Detect which cell encompasses the target text, then output its [X, Y] center coordinate. 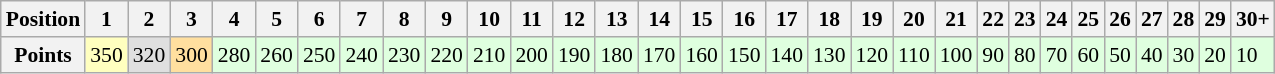
180 [616, 55]
26 [1120, 19]
210 [490, 55]
200 [532, 55]
19 [872, 19]
40 [1152, 55]
18 [830, 19]
7 [362, 19]
240 [362, 55]
90 [993, 55]
Points [43, 55]
9 [446, 19]
280 [234, 55]
170 [660, 55]
30 [1184, 55]
13 [616, 19]
3 [192, 19]
27 [1152, 19]
320 [150, 55]
50 [1120, 55]
140 [786, 55]
29 [1215, 19]
23 [1025, 19]
12 [574, 19]
100 [956, 55]
130 [830, 55]
1 [106, 19]
350 [106, 55]
16 [744, 19]
120 [872, 55]
21 [956, 19]
6 [320, 19]
14 [660, 19]
22 [993, 19]
25 [1088, 19]
15 [702, 19]
8 [404, 19]
2 [150, 19]
230 [404, 55]
190 [574, 55]
80 [1025, 55]
4 [234, 19]
28 [1184, 19]
11 [532, 19]
160 [702, 55]
300 [192, 55]
Position [43, 19]
17 [786, 19]
30+ [1253, 19]
60 [1088, 55]
70 [1057, 55]
250 [320, 55]
5 [276, 19]
260 [276, 55]
24 [1057, 19]
110 [914, 55]
150 [744, 55]
220 [446, 55]
